Output the (x, y) coordinate of the center of the cell containing the given text.  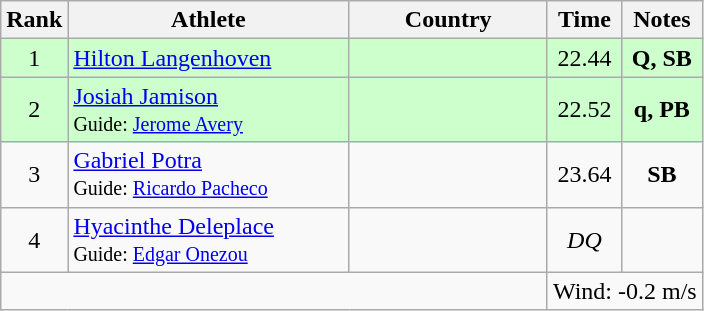
Athlete (208, 20)
Country (448, 20)
Rank (34, 20)
DQ (584, 240)
22.52 (584, 110)
Wind: -0.2 m/s (624, 291)
1 (34, 58)
Hilton Langenhoven (208, 58)
Hyacinthe DeleplaceGuide: Edgar Onezou (208, 240)
q, PB (662, 110)
Notes (662, 20)
SB (662, 174)
22.44 (584, 58)
23.64 (584, 174)
Q, SB (662, 58)
Time (584, 20)
2 (34, 110)
Gabriel PotraGuide: Ricardo Pacheco (208, 174)
Josiah JamisonGuide: Jerome Avery (208, 110)
4 (34, 240)
3 (34, 174)
